Provide the (X, Y) coordinate of the cell's center where the given text is located.  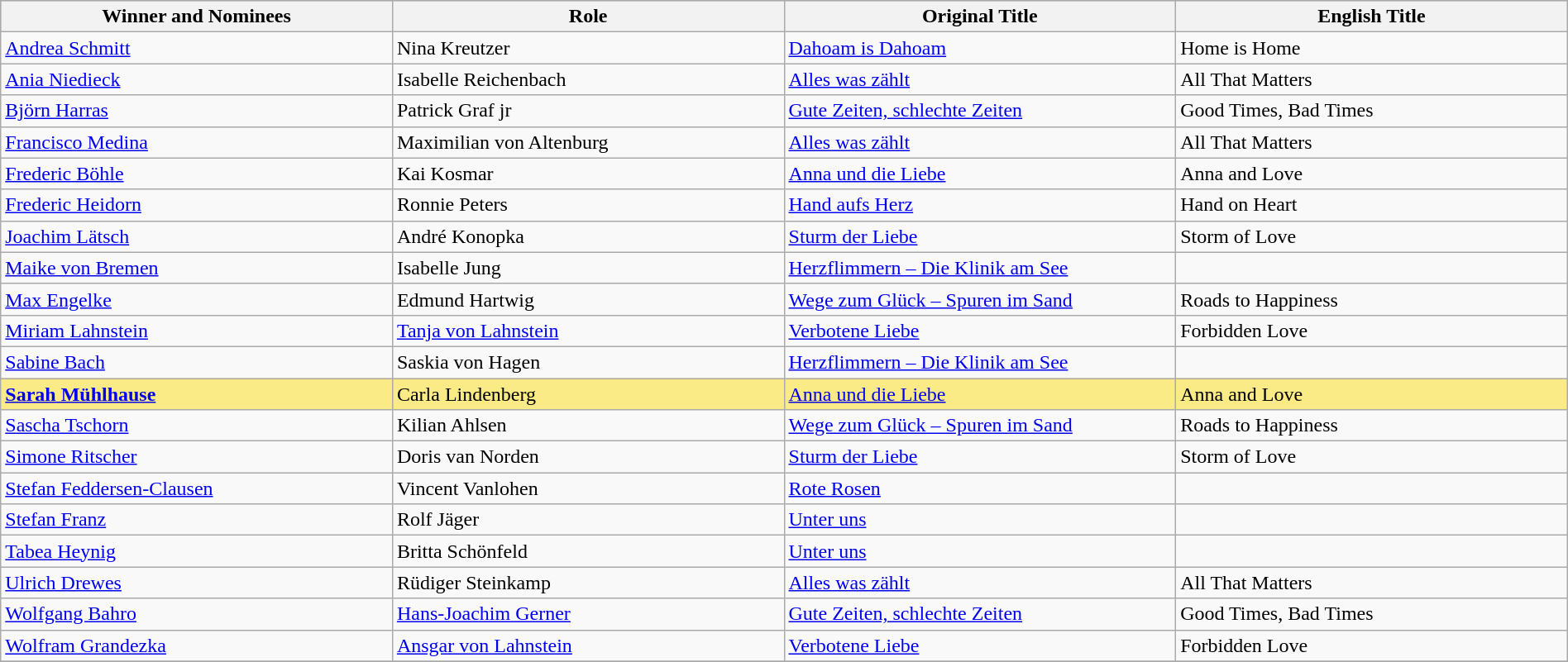
Ansgar von Lahnstein (588, 645)
Dahoam is Dahoam (980, 48)
Carla Lindenberg (588, 394)
Björn Harras (197, 111)
Saskia von Hagen (588, 362)
Tabea Heynig (197, 551)
Original Title (980, 17)
Doris van Norden (588, 457)
Andrea Schmitt (197, 48)
Ulrich Drewes (197, 583)
Sabine Bach (197, 362)
Simone Ritscher (197, 457)
Kilian Ahlsen (588, 426)
Role (588, 17)
English Title (1372, 17)
Kai Kosmar (588, 174)
Stefan Franz (197, 520)
Sascha Tschorn (197, 426)
Hans-Joachim Gerner (588, 614)
Vincent Vanlohen (588, 488)
Rolf Jäger (588, 520)
Nina Kreutzer (588, 48)
Hand aufs Herz (980, 205)
Wolfram Grandezka (197, 645)
Home is Home (1372, 48)
Stefan Feddersen-Clausen (197, 488)
Maximilian von Altenburg (588, 142)
Ronnie Peters (588, 205)
Britta Schönfeld (588, 551)
Miriam Lahnstein (197, 331)
Joachim Lätsch (197, 236)
Frederic Heidorn (197, 205)
Rüdiger Steinkamp (588, 583)
Max Engelke (197, 299)
Wolfgang Bahro (197, 614)
Tanja von Lahnstein (588, 331)
André Konopka (588, 236)
Winner and Nominees (197, 17)
Rote Rosen (980, 488)
Sarah Mühlhause (197, 394)
Hand on Heart (1372, 205)
Francisco Medina (197, 142)
Maike von Bremen (197, 268)
Ania Niedieck (197, 79)
Edmund Hartwig (588, 299)
Frederic Böhle (197, 174)
Isabelle Jung (588, 268)
Patrick Graf jr (588, 111)
Isabelle Reichenbach (588, 79)
